Scan for the cell matching the given text and deliver its (X, Y) coordinate at center. 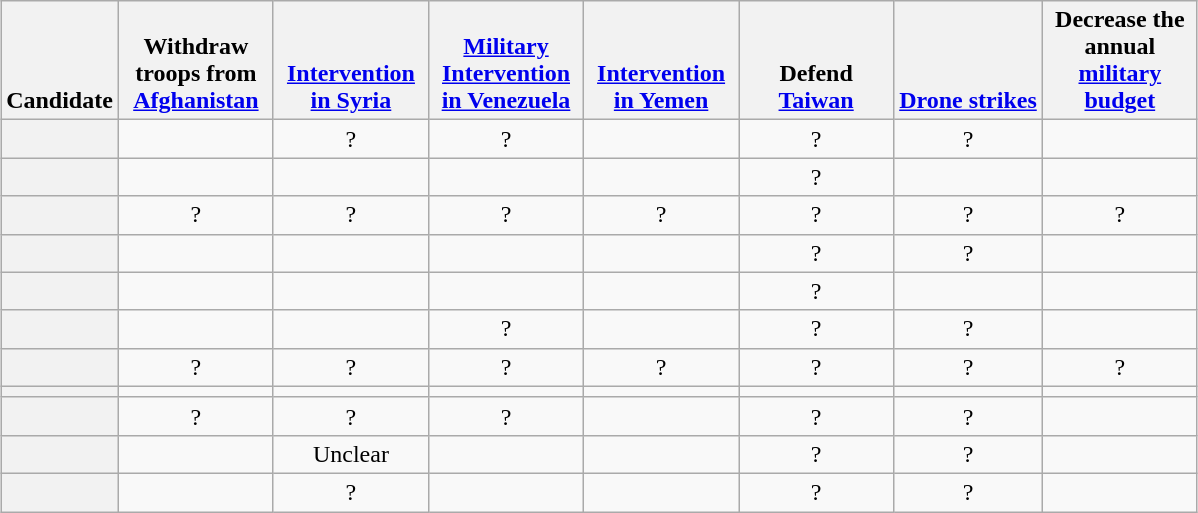
Military Intervention in Venezuela (506, 60)
Withdraw troops from Afghanistan (196, 60)
Intervention in Yemen (662, 60)
Defend Taiwan (816, 60)
Candidate (60, 60)
Unclear (350, 454)
Drone strikes (968, 60)
Decrease the annual military budget (1120, 60)
Intervention in Syria (350, 60)
